Provide the (X, Y) coordinate of the cell's center where the given text is located.  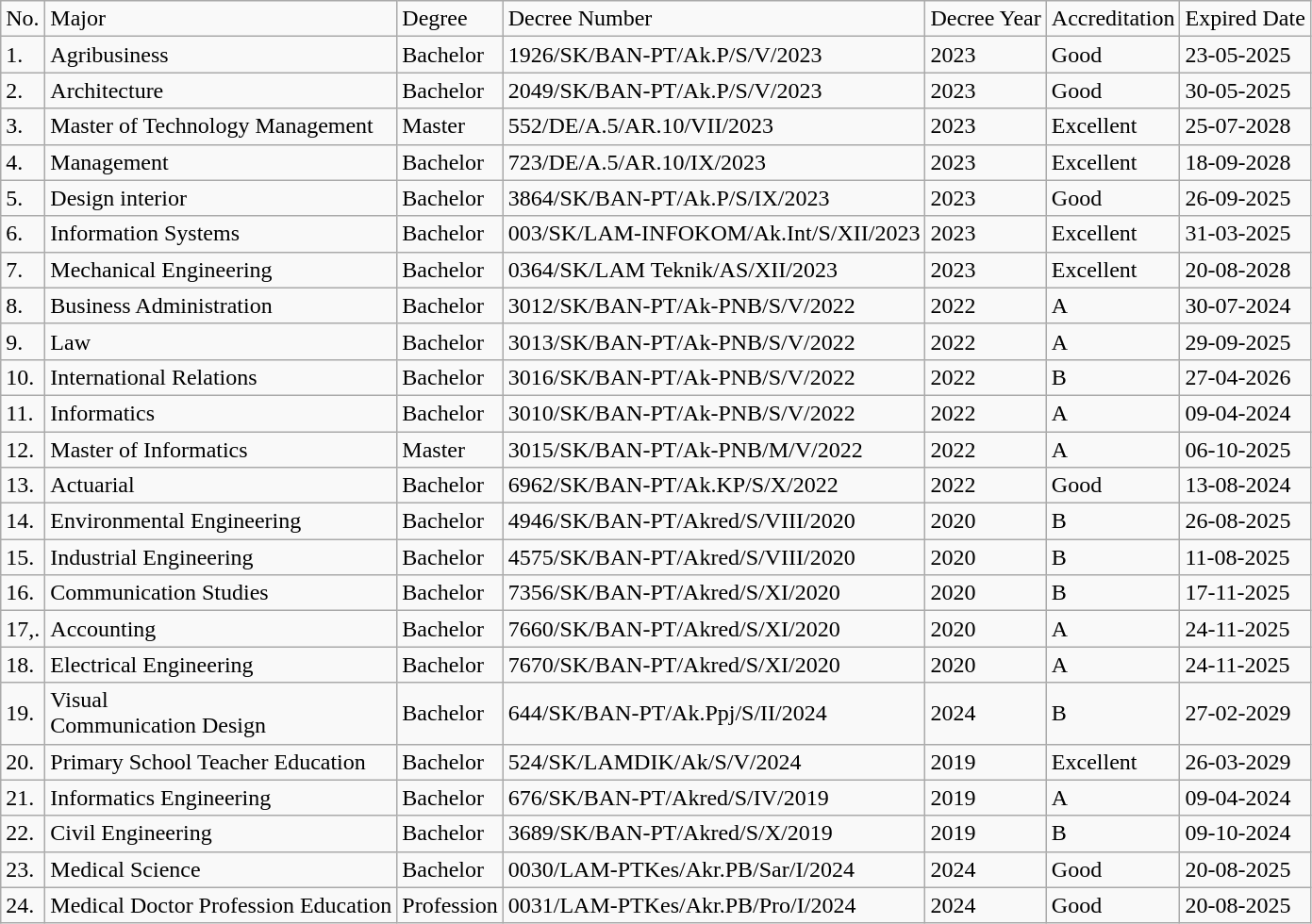
17-11-2025 (1245, 593)
13-08-2024 (1245, 486)
003/SK/LAM-INFOKOM/Ak.Int/S/XII/2023 (714, 234)
30-05-2025 (1245, 91)
Electrical Engineering (221, 665)
Industrial Engineering (221, 557)
Informatics Engineering (221, 798)
4. (23, 162)
18. (23, 665)
Profession (450, 905)
Communication Studies (221, 593)
10. (23, 377)
06-10-2025 (1245, 450)
Expired Date (1245, 19)
3016/SK/BAN-PT/Ak-PNB/S/V/2022 (714, 377)
Civil Engineering (221, 833)
15. (23, 557)
5. (23, 198)
2. (23, 91)
Law (221, 341)
29-09-2025 (1245, 341)
7660/SK/BAN-PT/Akred/S/XI/2020 (714, 629)
Management (221, 162)
11. (23, 413)
26-08-2025 (1245, 521)
27-02-2029 (1245, 713)
Information Systems (221, 234)
Mechanical Engineering (221, 270)
Architecture (221, 91)
Accounting (221, 629)
4575/SK/BAN-PT/Akred/S/VIII/2020 (714, 557)
644/SK/BAN-PT/Ak.Ppj/S/II/2024 (714, 713)
27-04-2026 (1245, 377)
20-08-2028 (1245, 270)
11-08-2025 (1245, 557)
19. (23, 713)
30-07-2024 (1245, 305)
3864/SK/BAN-PT/Ak.P/S/IX/2023 (714, 198)
0030/LAM-PTKes/Akr.PB/Sar/I/2024 (714, 869)
3015/SK/BAN-PT/Ak-PNB/M/V/2022 (714, 450)
723/DE/A.5/AR.10/IX/2023 (714, 162)
7. (23, 270)
Decree Number (714, 19)
7670/SK/BAN-PT/Akred/S/XI/2020 (714, 665)
3013/SK/BAN-PT/Ak-PNB/S/V/2022 (714, 341)
International Relations (221, 377)
Design interior (221, 198)
6. (23, 234)
Primary School Teacher Education (221, 762)
26-03-2029 (1245, 762)
16. (23, 593)
Medical Science (221, 869)
31-03-2025 (1245, 234)
4946/SK/BAN-PT/Akred/S/VIII/2020 (714, 521)
552/DE/A.5/AR.10/VII/2023 (714, 126)
Informatics (221, 413)
Master of Technology Management (221, 126)
2049/SK/BAN-PT/Ak.P/S/V/2023 (714, 91)
0364/SK/LAM Teknik/AS/XII/2023 (714, 270)
Medical Doctor Profession Education (221, 905)
25-07-2028 (1245, 126)
6962/SK/BAN-PT/Ak.KP/S/X/2022 (714, 486)
Business Administration (221, 305)
1926/SK/BAN-PT/Ak.P/S/V/2023 (714, 55)
21. (23, 798)
Agribusiness (221, 55)
8. (23, 305)
No. (23, 19)
1. (23, 55)
676/SK/BAN-PT/Akred/S/IV/2019 (714, 798)
Master of Informatics (221, 450)
7356/SK/BAN-PT/Akred/S/XI/2020 (714, 593)
3012/SK/BAN-PT/Ak-PNB/S/V/2022 (714, 305)
0031/LAM-PTKes/Akr.PB/Pro/I/2024 (714, 905)
3. (23, 126)
Actuarial (221, 486)
23. (23, 869)
26-09-2025 (1245, 198)
13. (23, 486)
Decree Year (986, 19)
12. (23, 450)
14. (23, 521)
17,. (23, 629)
Accreditation (1113, 19)
18-09-2028 (1245, 162)
24. (23, 905)
Degree (450, 19)
VisualCommunication Design (221, 713)
Major (221, 19)
9. (23, 341)
3010/SK/BAN-PT/Ak-PNB/S/V/2022 (714, 413)
3689/SK/BAN-PT/Akred/S/X/2019 (714, 833)
09-10-2024 (1245, 833)
20. (23, 762)
22. (23, 833)
524/SK/LAMDIK/Ak/S/V/2024 (714, 762)
Environmental Engineering (221, 521)
23-05-2025 (1245, 55)
